Locate the cell with the specified text and output its [X, Y] center coordinate. 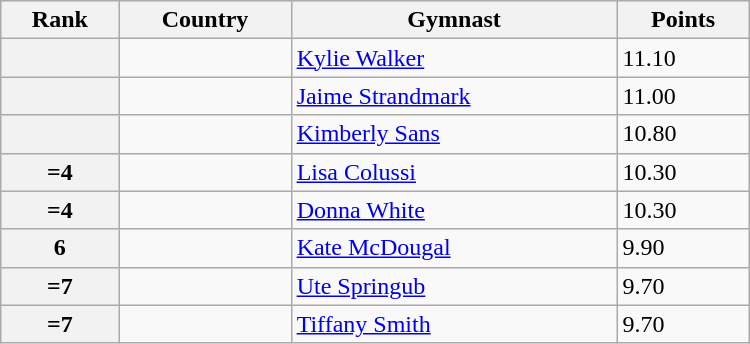
Gymnast [454, 20]
Lisa Colussi [454, 172]
9.90 [683, 248]
Rank [60, 20]
Kylie Walker [454, 58]
11.00 [683, 96]
Donna White [454, 210]
Tiffany Smith [454, 324]
Points [683, 20]
6 [60, 248]
Jaime Strandmark [454, 96]
10.80 [683, 134]
Kate McDougal [454, 248]
11.10 [683, 58]
Ute Springub [454, 286]
Kimberly Sans [454, 134]
Country [205, 20]
